Search for the cell housing the specified text and yield its (X, Y) center coordinate. 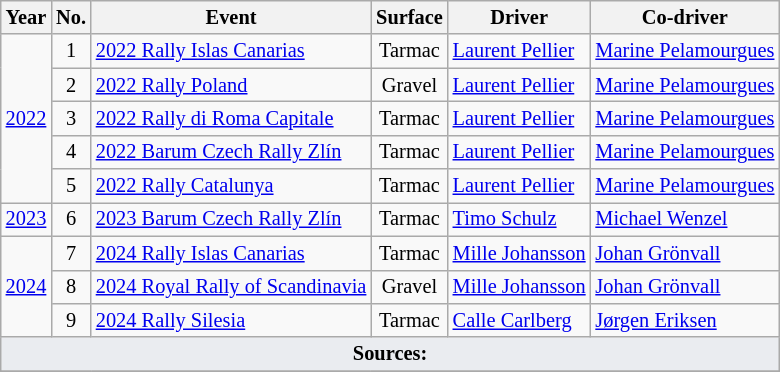
2022 Rally Poland (231, 85)
2022 (26, 118)
2022 Rally Catalunya (231, 186)
8 (71, 287)
2023 Barum Czech Rally Zlín (231, 219)
No. (71, 17)
2023 (26, 219)
6 (71, 219)
Michael Wenzel (684, 219)
3 (71, 118)
2024 Rally Silesia (231, 320)
Event (231, 17)
2022 Barum Czech Rally Zlín (231, 152)
Surface (409, 17)
Jørgen Eriksen (684, 320)
Co-driver (684, 17)
2024 Rally Islas Canarias (231, 253)
2024 (26, 286)
5 (71, 186)
9 (71, 320)
Year (26, 17)
Driver (520, 17)
1 (71, 51)
Sources: (390, 354)
7 (71, 253)
4 (71, 152)
Timo Schulz (520, 219)
2 (71, 85)
2022 Rally di Roma Capitale (231, 118)
Calle Carlberg (520, 320)
2022 Rally Islas Canarias (231, 51)
2024 Royal Rally of Scandinavia (231, 287)
